Find where the given text appears and provide that cell's center as (X, Y) coordinate. 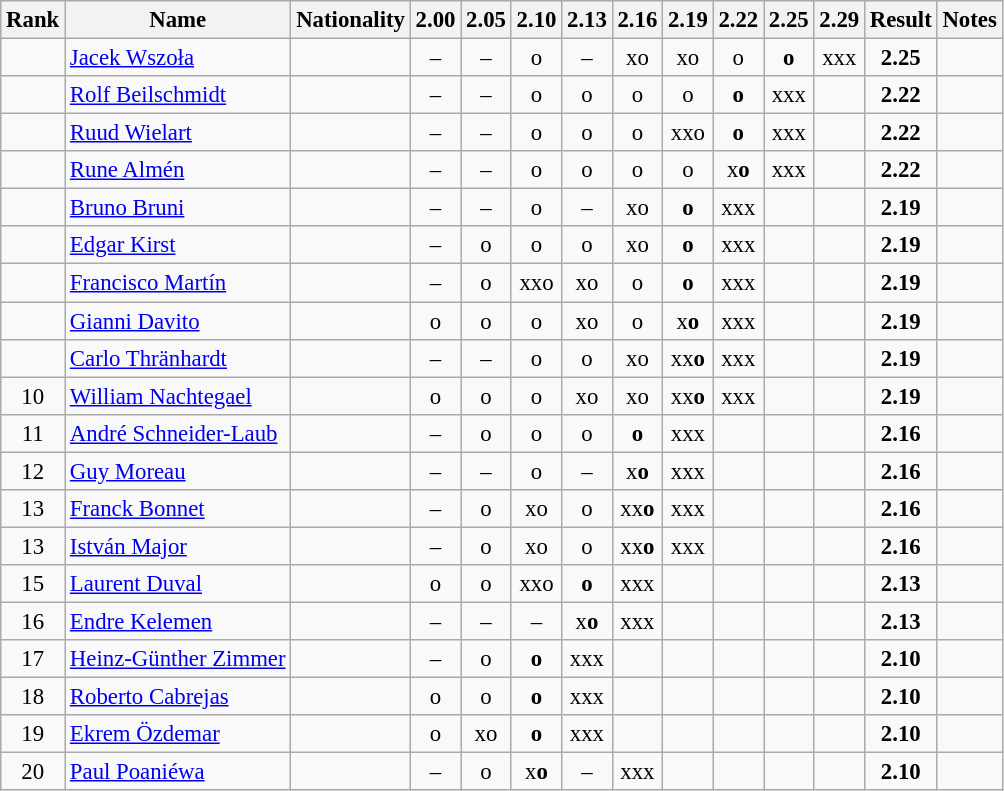
Heinz-Günther Zimmer (178, 659)
2.00 (435, 20)
11 (33, 433)
12 (33, 471)
Francisco Martín (178, 283)
18 (33, 697)
Endre Kelemen (178, 621)
Notes (970, 20)
André Schneider-Laub (178, 433)
15 (33, 584)
17 (33, 659)
Bruno Bruni (178, 208)
Rune Almén (178, 170)
Result (900, 20)
Ekrem Özdemar (178, 734)
2.05 (486, 20)
Guy Moreau (178, 471)
Rolf Beilschmidt (178, 95)
Carlo Thränhardt (178, 358)
2.29 (839, 20)
Name (178, 20)
Franck Bonnet (178, 509)
Paul Poaniéwa (178, 772)
Gianni Davito (178, 321)
William Nachtegael (178, 396)
Jacek Wszoła (178, 58)
19 (33, 734)
Nationality (350, 20)
20 (33, 772)
10 (33, 396)
Laurent Duval (178, 584)
Roberto Cabrejas (178, 697)
Edgar Kirst (178, 245)
Rank (33, 20)
István Major (178, 546)
Ruud Wielart (178, 133)
16 (33, 621)
